Return the [x, y] coordinate for the center point of the cell that contains the specified text.  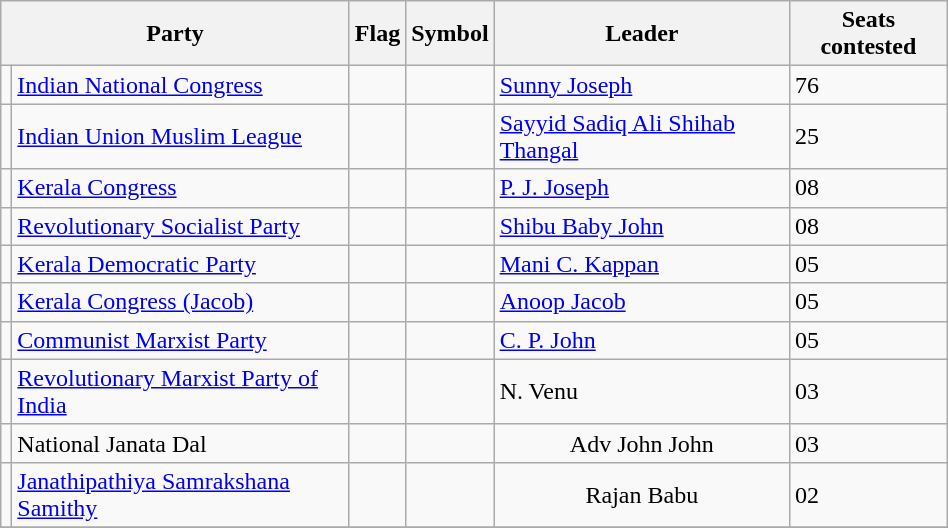
02 [869, 494]
P. J. Joseph [642, 188]
Mani C. Kappan [642, 264]
Janathipathiya Samrakshana Samithy [181, 494]
Communist Marxist Party [181, 340]
C. P. John [642, 340]
Anoop Jacob [642, 302]
Revolutionary Marxist Party of India [181, 392]
Adv John John [642, 443]
Sayyid Sadiq Ali Shihab Thangal [642, 136]
Kerala Congress (Jacob) [181, 302]
76 [869, 85]
25 [869, 136]
Indian Union Muslim League [181, 136]
Revolutionary Socialist Party [181, 226]
Party [176, 34]
Symbol [450, 34]
Seats contested [869, 34]
Shibu Baby John [642, 226]
N. Venu [642, 392]
Indian National Congress [181, 85]
Sunny Joseph [642, 85]
Flag [377, 34]
Kerala Congress [181, 188]
Kerala Democratic Party [181, 264]
National Janata Dal [181, 443]
Rajan Babu [642, 494]
Leader [642, 34]
